Provide the [X, Y] coordinate of the cell's center where the given text is located.  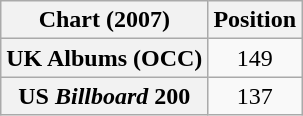
137 [255, 96]
US Billboard 200 [104, 96]
UK Albums (OCC) [104, 58]
Position [255, 20]
Chart (2007) [104, 20]
149 [255, 58]
